Return the [x, y] coordinate for the center point of the cell that contains the specified text.  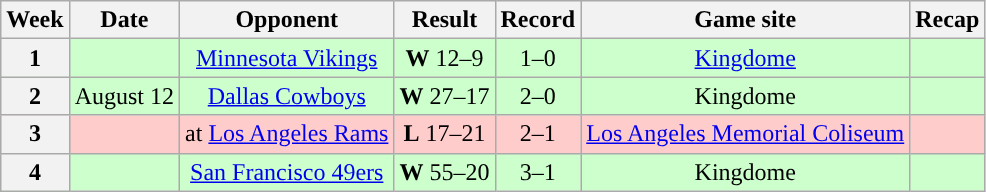
2–1 [538, 134]
3 [35, 134]
Recap [948, 20]
L 17–21 [444, 134]
Minnesota Vikings [287, 58]
3–1 [538, 172]
Record [538, 20]
2 [35, 96]
Dallas Cowboys [287, 96]
4 [35, 172]
Result [444, 20]
2–0 [538, 96]
W 27–17 [444, 96]
1–0 [538, 58]
Game site [746, 20]
1 [35, 58]
W 55–20 [444, 172]
Los Angeles Memorial Coliseum [746, 134]
August 12 [124, 96]
San Francisco 49ers [287, 172]
W 12–9 [444, 58]
Week [35, 20]
at Los Angeles Rams [287, 134]
Date [124, 20]
Opponent [287, 20]
